Output the [X, Y] coordinate of the center of the cell containing the given text.  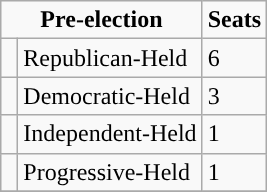
6 [234, 58]
3 [234, 96]
Republican-Held [110, 58]
Seats [234, 20]
Progressive-Held [110, 172]
Independent-Held [110, 134]
Pre-election [102, 20]
Democratic-Held [110, 96]
